Identify which cell holds the provided text, then report its (x, y) central coordinate. 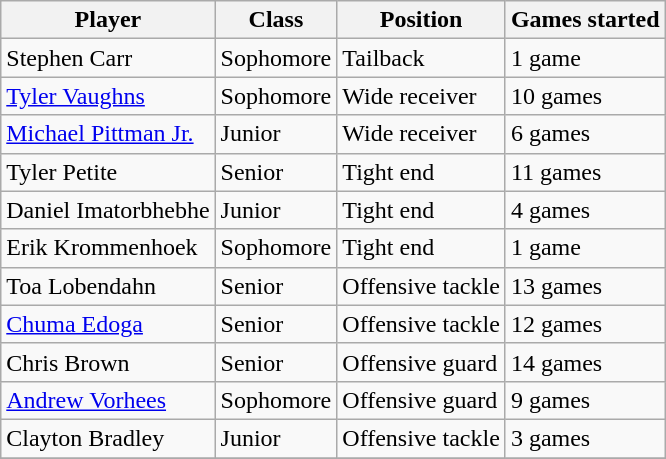
11 games (585, 172)
Erik Krommenhoek (108, 248)
Andrew Vorhees (108, 400)
12 games (585, 324)
Player (108, 20)
Stephen Carr (108, 58)
3 games (585, 438)
Chuma Edoga (108, 324)
Tyler Petite (108, 172)
Tailback (422, 58)
13 games (585, 286)
Position (422, 20)
14 games (585, 362)
Tyler Vaughns (108, 96)
Chris Brown (108, 362)
6 games (585, 134)
Toa Lobendahn (108, 286)
9 games (585, 400)
10 games (585, 96)
Clayton Bradley (108, 438)
Michael Pittman Jr. (108, 134)
Class (276, 20)
Games started (585, 20)
4 games (585, 210)
Daniel Imatorbhebhe (108, 210)
